Provide the (x, y) coordinate of the cell's center where the given text is located.  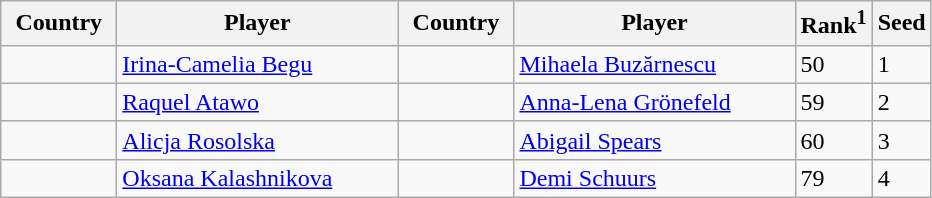
2 (902, 102)
Oksana Kalashnikova (258, 178)
4 (902, 178)
60 (834, 140)
Anna-Lena Grönefeld (654, 102)
50 (834, 64)
3 (902, 140)
Irina-Camelia Begu (258, 64)
Demi Schuurs (654, 178)
Alicja Rosolska (258, 140)
Abigail Spears (654, 140)
Mihaela Buzărnescu (654, 64)
Raquel Atawo (258, 102)
79 (834, 178)
Rank1 (834, 24)
1 (902, 64)
59 (834, 102)
Seed (902, 24)
